Return [X, Y] of the center of cell containing provided text 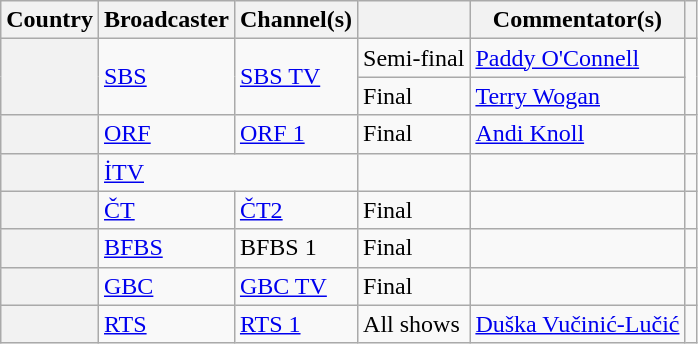
Terry Wogan [578, 96]
RTS 1 [296, 324]
Country [50, 20]
GBC TV [296, 286]
SBS [166, 77]
ČT2 [296, 210]
ORF [166, 134]
Andi Knoll [578, 134]
Broadcaster [166, 20]
ČT [166, 210]
SBS TV [296, 77]
Commentator(s) [578, 20]
Semi-final [414, 58]
Duška Vučinić-Lučić [578, 324]
ORF 1 [296, 134]
BFBS 1 [296, 248]
Paddy O'Connell [578, 58]
Channel(s) [296, 20]
BFBS [166, 248]
İTV [228, 172]
RTS [166, 324]
All shows [414, 324]
GBC [166, 286]
